Identify which cell holds the provided text, then report its [x, y] central coordinate. 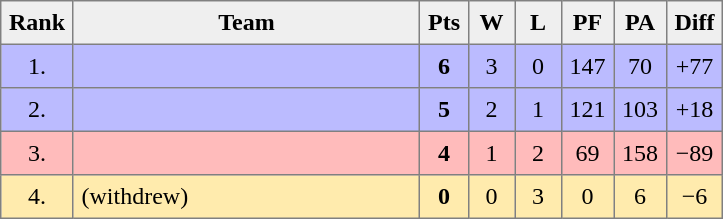
PF [587, 23]
Team [246, 23]
W [491, 23]
L [538, 23]
158 [640, 153]
121 [587, 110]
147 [587, 66]
69 [587, 153]
PA [640, 23]
Diff [694, 23]
(withdrew) [246, 197]
−6 [694, 197]
Rank [38, 23]
103 [640, 110]
2. [38, 110]
−89 [694, 153]
1. [38, 66]
4. [38, 197]
+18 [694, 110]
5 [444, 110]
4 [444, 153]
3. [38, 153]
Pts [444, 23]
+77 [694, 66]
70 [640, 66]
